Identify which cell holds the provided text, then report its (X, Y) central coordinate. 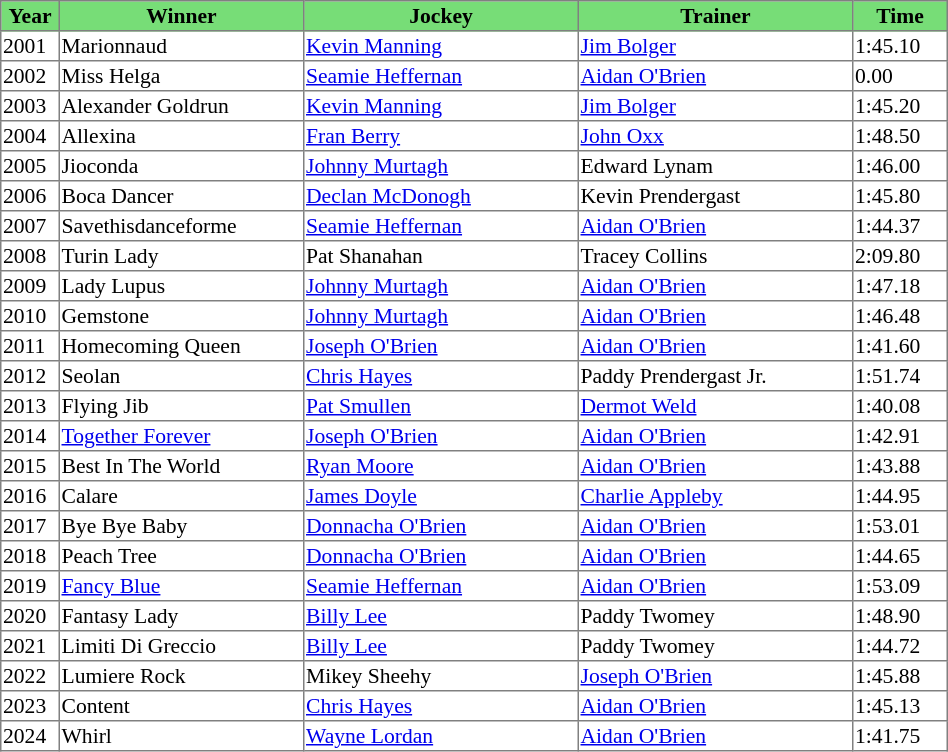
Turin Lady (181, 256)
2005 (30, 166)
1:51.74 (900, 376)
2018 (30, 556)
2017 (30, 526)
2010 (30, 316)
2007 (30, 226)
Trainer (715, 16)
2014 (30, 436)
Miss Helga (181, 76)
Year (30, 16)
1:45.13 (900, 706)
Pat Shanahan (441, 256)
1:41.75 (900, 736)
1:46.48 (900, 316)
Lumiere Rock (181, 676)
2022 (30, 676)
Best In The World (181, 466)
Homecoming Queen (181, 346)
Gemstone (181, 316)
Limiti Di Greccio (181, 646)
1:44.95 (900, 496)
2024 (30, 736)
2016 (30, 496)
Content (181, 706)
1:44.65 (900, 556)
Flying Jib (181, 406)
2006 (30, 196)
1:45.20 (900, 106)
Kevin Prendergast (715, 196)
Edward Lynam (715, 166)
2004 (30, 136)
Savethisdanceforme (181, 226)
1:42.91 (900, 436)
2003 (30, 106)
1:41.60 (900, 346)
2011 (30, 346)
Dermot Weld (715, 406)
Wayne Lordan (441, 736)
2:09.80 (900, 256)
Pat Smullen (441, 406)
2023 (30, 706)
Boca Dancer (181, 196)
Fantasy Lady (181, 616)
2009 (30, 286)
0.00 (900, 76)
1:43.88 (900, 466)
Whirl (181, 736)
1:45.10 (900, 46)
1:46.00 (900, 166)
1:45.80 (900, 196)
2021 (30, 646)
1:44.37 (900, 226)
2012 (30, 376)
Peach Tree (181, 556)
2001 (30, 46)
Paddy Prendergast Jr. (715, 376)
John Oxx (715, 136)
Seolan (181, 376)
Time (900, 16)
2013 (30, 406)
Fran Berry (441, 136)
1:45.88 (900, 676)
1:48.90 (900, 616)
Fancy Blue (181, 586)
1:53.01 (900, 526)
2015 (30, 466)
2019 (30, 586)
Tracey Collins (715, 256)
Declan McDonogh (441, 196)
Together Forever (181, 436)
1:48.50 (900, 136)
Winner (181, 16)
Ryan Moore (441, 466)
Calare (181, 496)
Jioconda (181, 166)
James Doyle (441, 496)
Charlie Appleby (715, 496)
Jockey (441, 16)
2008 (30, 256)
Lady Lupus (181, 286)
Alexander Goldrun (181, 106)
1:44.72 (900, 646)
1:47.18 (900, 286)
Marionnaud (181, 46)
1:40.08 (900, 406)
Bye Bye Baby (181, 526)
Mikey Sheehy (441, 676)
2020 (30, 616)
Allexina (181, 136)
2002 (30, 76)
1:53.09 (900, 586)
